Capture the cell that displays the provided text and extract its [X, Y] central coordinate. 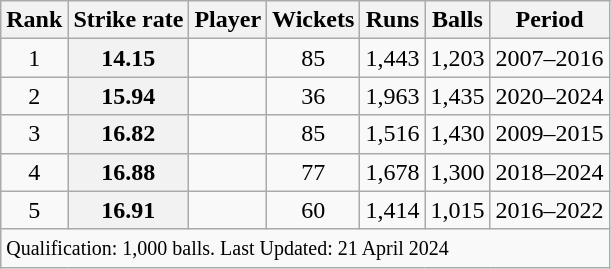
16.91 [128, 210]
Period [550, 20]
2 [34, 96]
1,678 [392, 172]
1,435 [458, 96]
1,430 [458, 134]
Qualification: 1,000 balls. Last Updated: 21 April 2024 [305, 248]
1,015 [458, 210]
1,414 [392, 210]
15.94 [128, 96]
1,203 [458, 58]
1,516 [392, 134]
77 [314, 172]
14.15 [128, 58]
1,443 [392, 58]
16.82 [128, 134]
2007–2016 [550, 58]
Player [228, 20]
60 [314, 210]
2018–2024 [550, 172]
16.88 [128, 172]
2020–2024 [550, 96]
Rank [34, 20]
2016–2022 [550, 210]
36 [314, 96]
2009–2015 [550, 134]
1 [34, 58]
1,963 [392, 96]
5 [34, 210]
Wickets [314, 20]
Runs [392, 20]
Strike rate [128, 20]
Balls [458, 20]
4 [34, 172]
1,300 [458, 172]
3 [34, 134]
